Return [x, y] of the center of cell containing provided text 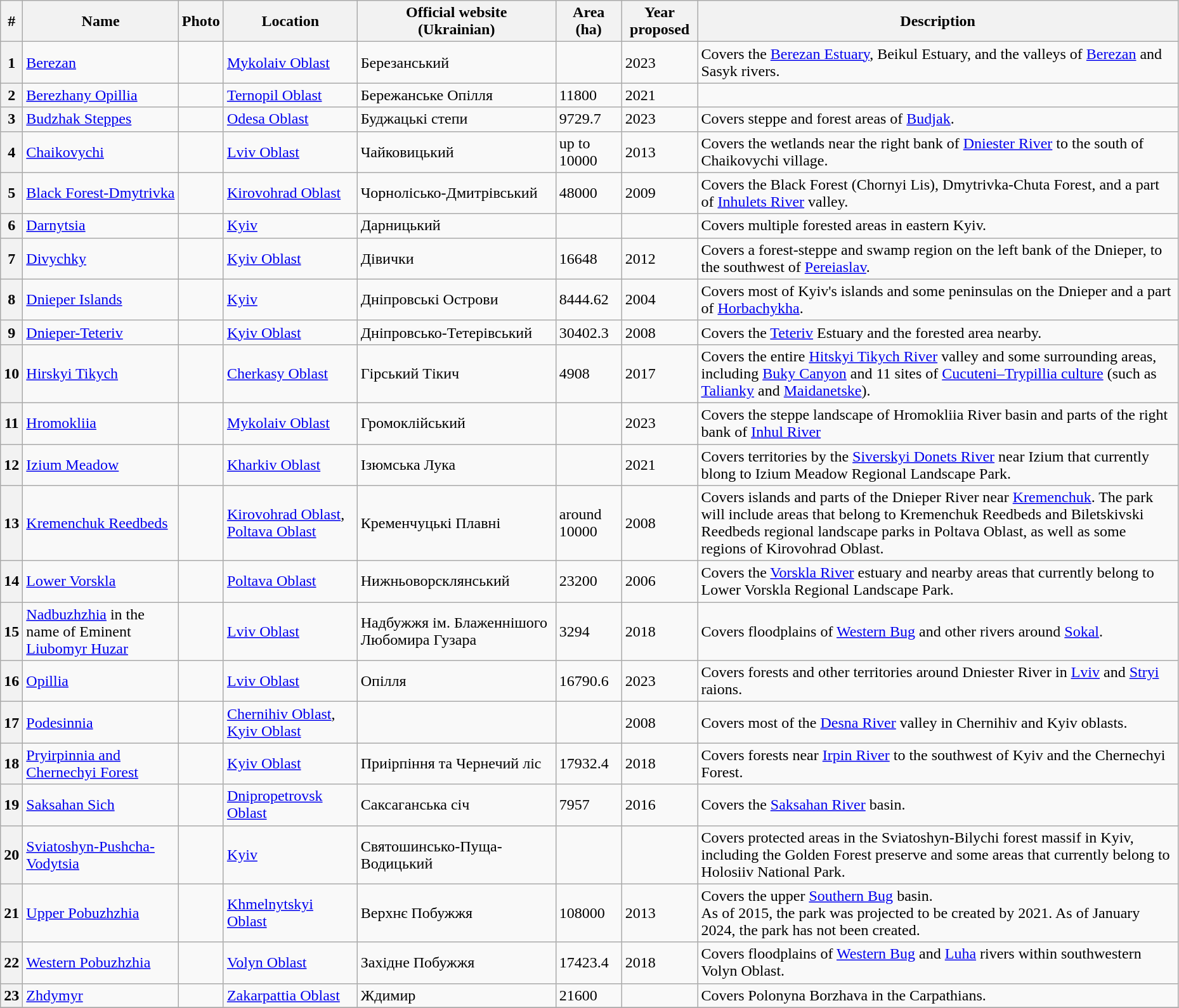
around 10000 [589, 524]
Covers steppe and forest areas of Budjak. [937, 119]
Izium Meadow [100, 464]
8 [11, 299]
Divychky [100, 259]
Covers the Teteriv Estuary and the forested area nearby. [937, 332]
Khmelnytskyi Oblast [290, 913]
Дніпровські Острови [457, 299]
Саксаганська січ [457, 805]
23 [11, 995]
Covers multiple forested areas in eastern Kyiv. [937, 226]
Chaikovychi [100, 152]
Opillia [100, 681]
Budzhak Steppes [100, 119]
# [11, 22]
Буджацькі степи [457, 119]
Kirovohrad Oblast [290, 193]
Covers forests and other territories around Dniester River in Lviv and Stryi raions. [937, 681]
Приірпіння та Чернечий ліс [457, 763]
Name [100, 22]
2016 [660, 805]
11 [11, 423]
2009 [660, 193]
2017 [660, 373]
Західне Побужжя [457, 962]
14 [11, 582]
Western Pobuzhzhia [100, 962]
Громоклійський [457, 423]
17 [11, 723]
4 [11, 152]
15 [11, 631]
Ждимир [457, 995]
Чорнолісько-Дмитрівський [457, 193]
Covers the Berezan Estuary, Beikul Estuary, and the valleys of Berezan and Sasyk rivers. [937, 62]
4908 [589, 373]
Darnytsia [100, 226]
Ізюмська Лука [457, 464]
Berezhany Opillia [100, 95]
Covers forests near Irpin River to the southwest of Kyiv and the Chernechyi Forest. [937, 763]
Area (ha) [589, 22]
Dnipropetrovsk Oblast [290, 805]
17932.4 [589, 763]
Гірський Тікич [457, 373]
1 [11, 62]
5 [11, 193]
Kharkiv Oblast [290, 464]
12 [11, 464]
Hromokliia [100, 423]
Covers a forest-steppe and swamp region on the left bank of the Dnieper, to the southwest of Pereiaslav. [937, 259]
Zhdymyr [100, 995]
Kremenchuk Reedbeds [100, 524]
Covers the Vorskla River estuary and nearby areas that currently belong to Lower Vorskla Regional Landscape Park. [937, 582]
Надбужжя ім. Блаженнішого Любомира Гузара [457, 631]
Odesa Oblast [290, 119]
Covers the upper Southern Bug basin.As of 2015, the park was projected to be created by 2021. As of January 2024, the park has not been created. [937, 913]
Dnieper-Teteriv [100, 332]
7957 [589, 805]
Covers the Saksahan River basin. [937, 805]
9 [11, 332]
Covers most of Kyiv's islands and some peninsulas on the Dnieper and a part of Horbachykha. [937, 299]
Pryirpinnia and Chernechyi Forest [100, 763]
Official website(Ukrainian) [457, 22]
10 [11, 373]
Volyn Oblast [290, 962]
Upper Pobuzhzhia [100, 913]
23200 [589, 582]
Covers the wetlands near the right bank of Dniester River to the south of Chaikovychi village. [937, 152]
3294 [589, 631]
Covers floodplains of Western Bug and Luha rivers within southwestern Volyn Oblast. [937, 962]
2012 [660, 259]
Святошинсько-Пуща-Водицький [457, 855]
2 [11, 95]
Березанський [457, 62]
Ternopil Oblast [290, 95]
Дівички [457, 259]
Year proposed [660, 22]
2006 [660, 582]
Location [290, 22]
Чайковицький [457, 152]
Дарницький [457, 226]
Кременчуцькі Плавні [457, 524]
8444.62 [589, 299]
Covers Polonyna Borzhava in the Carpathians. [937, 995]
3 [11, 119]
30402.3 [589, 332]
Sviatoshyn-Pushcha-Vodytsia [100, 855]
2004 [660, 299]
Hirskyi Tikych [100, 373]
up to 10000 [589, 152]
Saksahan Sich [100, 805]
Covers the Black Forest (Chornyi Lis), Dmytrivka-Chuta Forest, and a part of Inhulets River valley. [937, 193]
7 [11, 259]
Kirovohrad Oblast, Poltava Oblast [290, 524]
Опілля [457, 681]
Zakarpattia Oblast [290, 995]
16 [11, 681]
Podesinnia [100, 723]
17423.4 [589, 962]
18 [11, 763]
Black Forest-Dmytrivka [100, 193]
Нижньоворсклянський [457, 582]
13 [11, 524]
Nadbuzhzhia in the name of Eminent Liubomyr Huzar [100, 631]
21 [11, 913]
Photo [200, 22]
Poltava Oblast [290, 582]
Description [937, 22]
20 [11, 855]
Верхнє Побужжя [457, 913]
11800 [589, 95]
108000 [589, 913]
6 [11, 226]
Cherkasy Oblast [290, 373]
9729.7 [589, 119]
22 [11, 962]
Chernihiv Oblast, Kyiv Oblast [290, 723]
16648 [589, 259]
Lower Vorskla [100, 582]
21600 [589, 995]
Covers the steppe landscape of Hromokliia River basin and parts of the right bank of Inhul River [937, 423]
Dnieper Islands [100, 299]
Бережанське Опілля [457, 95]
16790.6 [589, 681]
Covers floodplains of Western Bug and other rivers around Sokal. [937, 631]
Berezan [100, 62]
48000 [589, 193]
Covers territories by the Siverskyi Donets River near Izium that currently blong to Izium Meadow Regional Landscape Park. [937, 464]
Covers most of the Desna River valley in Chernihiv and Kyiv oblasts. [937, 723]
19 [11, 805]
Дніпровсько-Тетерівський [457, 332]
